Determine the (x, y) coordinate at the center of the cell enclosing the given text.  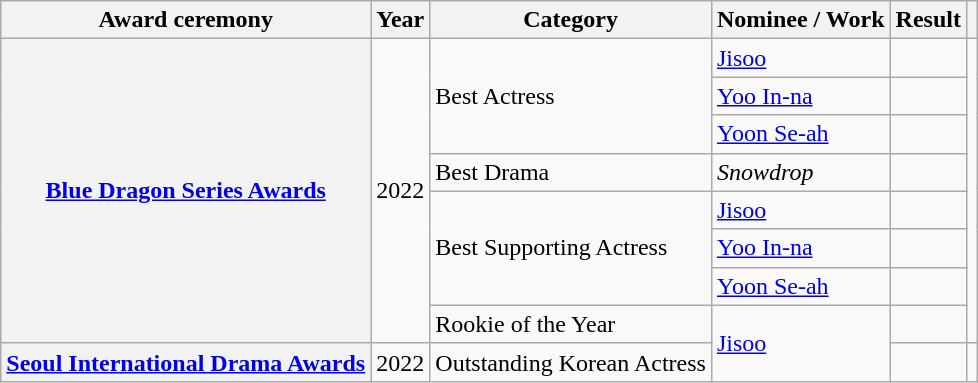
Outstanding Korean Actress (571, 362)
Category (571, 20)
Rookie of the Year (571, 324)
Year (400, 20)
Blue Dragon Series Awards (186, 191)
Best Drama (571, 172)
Best Actress (571, 96)
Best Supporting Actress (571, 248)
Snowdrop (800, 172)
Result (928, 20)
Award ceremony (186, 20)
Seoul International Drama Awards (186, 362)
Nominee / Work (800, 20)
